From the cell containing the given text, extract its center point as [x, y] coordinate. 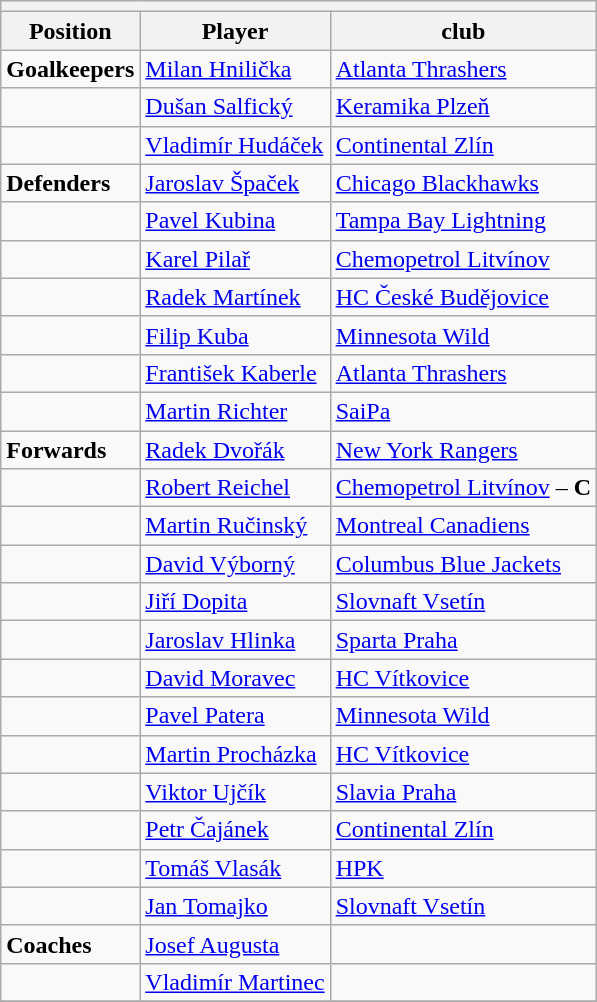
Tampa Bay Lightning [463, 221]
HC České Budějovice [463, 297]
Filip Kuba [235, 335]
Chicago Blackhawks [463, 183]
Jaroslav Špaček [235, 183]
Martin Ručinský [235, 526]
Coaches [70, 944]
Keramika Plzeň [463, 107]
Sparta Praha [463, 640]
Pavel Kubina [235, 221]
club [463, 31]
Jiří Dopita [235, 602]
Player [235, 31]
Pavel Patera [235, 716]
Petr Čajánek [235, 830]
Chemopetrol Litvínov – C [463, 488]
Karel Pilař [235, 259]
Vladimír Hudáček [235, 145]
Radek Martínek [235, 297]
Martin Procházka [235, 754]
Robert Reichel [235, 488]
Dušan Salfický [235, 107]
Radek Dvořák [235, 449]
Jaroslav Hlinka [235, 640]
Martin Richter [235, 411]
Slavia Praha [463, 792]
Viktor Ujčík [235, 792]
Forwards [70, 449]
Montreal Canadiens [463, 526]
Columbus Blue Jackets [463, 564]
David Moravec [235, 678]
SaiPa [463, 411]
Goalkeepers [70, 69]
New York Rangers [463, 449]
Tomáš Vlasák [235, 868]
HPK [463, 868]
David Výborný [235, 564]
Chemopetrol Litvínov [463, 259]
Defenders [70, 183]
Milan Hnilička [235, 69]
Jan Tomajko [235, 906]
Josef Augusta [235, 944]
František Kaberle [235, 373]
Vladimír Martinec [235, 982]
Position [70, 31]
